Return (X, Y) of the center of cell containing provided text 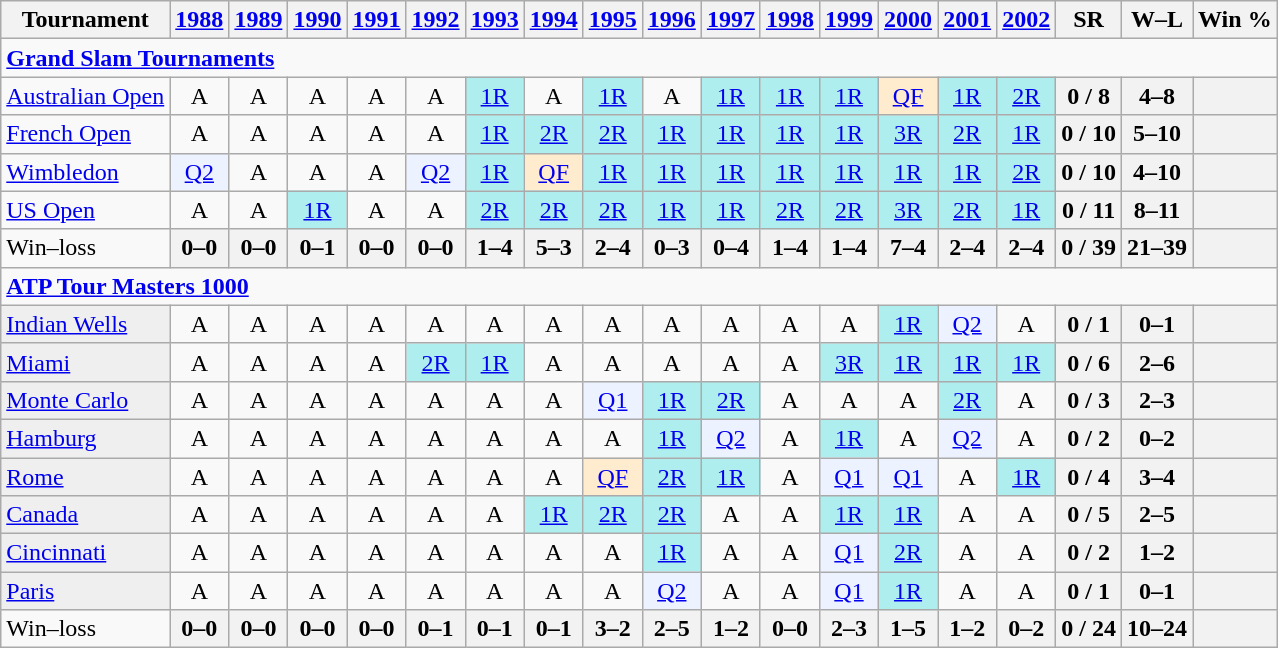
5–3 (554, 248)
Paris (86, 591)
1994 (554, 20)
10–24 (1156, 629)
4–10 (1156, 172)
8–11 (1156, 210)
1988 (200, 20)
Miami (86, 362)
0 / 11 (1089, 210)
1–5 (908, 629)
2000 (908, 20)
Australian Open (86, 96)
Hamburg (86, 438)
US Open (86, 210)
0 / 8 (1089, 96)
0–4 (730, 248)
1992 (436, 20)
1995 (612, 20)
5–10 (1156, 134)
1993 (494, 20)
3–2 (612, 629)
ATP Tour Masters 1000 (639, 286)
1991 (376, 20)
1999 (848, 20)
Rome (86, 477)
1989 (258, 20)
7–4 (908, 248)
Grand Slam Tournaments (639, 58)
Indian Wells (86, 324)
21–39 (1156, 248)
3–4 (1156, 477)
0 / 39 (1089, 248)
Monte Carlo (86, 400)
W–L (1156, 20)
SR (1089, 20)
Cincinnati (86, 553)
0 / 3 (1089, 400)
0 / 5 (1089, 515)
Wimbledon (86, 172)
French Open (86, 134)
1998 (790, 20)
2001 (968, 20)
0–3 (672, 248)
0 / 6 (1089, 362)
1997 (730, 20)
Win % (1236, 20)
2–6 (1156, 362)
4–8 (1156, 96)
Canada (86, 515)
1996 (672, 20)
2002 (1026, 20)
1990 (318, 20)
Tournament (86, 20)
0 / 4 (1089, 477)
0 / 24 (1089, 629)
